Locate the cell with the specified text and output its [x, y] center coordinate. 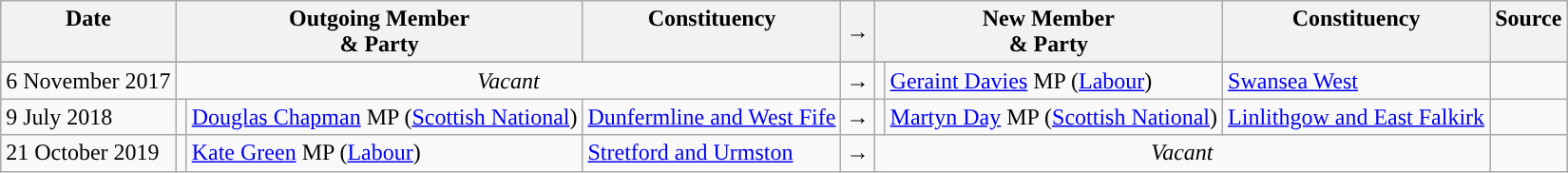
Linlithgow and East Falkirk [1357, 117]
Outgoing Member& Party [379, 32]
Date [88, 32]
Dunfermline and West Fife [712, 117]
21 October 2019 [88, 153]
New Member& Party [1049, 32]
6 November 2017 [88, 81]
Stretford and Urmston [712, 153]
Martyn Day MP (Scottish National) [1053, 117]
Douglas Chapman MP (Scottish National) [384, 117]
9 July 2018 [88, 117]
Geraint Davies MP (Labour) [1053, 81]
Source [1528, 32]
Swansea West [1357, 81]
Kate Green MP (Labour) [384, 153]
